Determine the [x, y] coordinate at the center of the cell enclosing the given text.  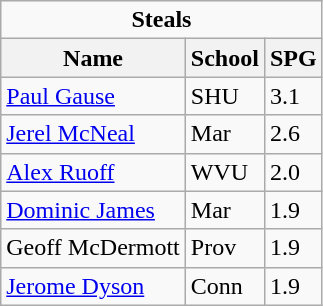
2.6 [293, 134]
Conn [224, 286]
Steals [162, 20]
Paul Gause [94, 96]
2.0 [293, 172]
3.1 [293, 96]
Dominic James [94, 210]
Name [94, 58]
WVU [224, 172]
Jerome Dyson [94, 286]
SHU [224, 96]
Jerel McNeal [94, 134]
Geoff McDermott [94, 248]
SPG [293, 58]
School [224, 58]
Prov [224, 248]
Alex Ruoff [94, 172]
